Return the (x, y) coordinate for the center point of the cell that contains the specified text.  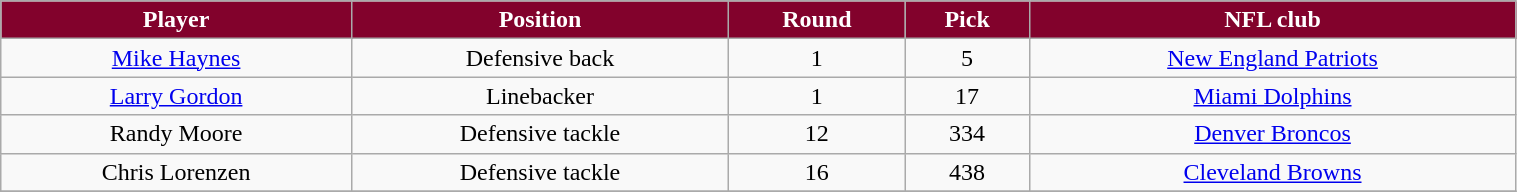
Defensive back (540, 58)
334 (967, 134)
Mike Haynes (176, 58)
NFL club (1272, 20)
Cleveland Browns (1272, 172)
Player (176, 20)
5 (967, 58)
12 (818, 134)
Position (540, 20)
Randy Moore (176, 134)
New England Patriots (1272, 58)
438 (967, 172)
Round (818, 20)
Larry Gordon (176, 96)
Pick (967, 20)
Chris Lorenzen (176, 172)
Linebacker (540, 96)
17 (967, 96)
Denver Broncos (1272, 134)
Miami Dolphins (1272, 96)
16 (818, 172)
